Identify which cell holds the provided text, then report its (X, Y) central coordinate. 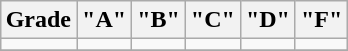
"D" (268, 20)
"F" (321, 20)
"A" (104, 20)
Grade (38, 20)
"C" (212, 20)
"B" (159, 20)
